Determine the (X, Y) coordinate at the center of the cell enclosing the given text.  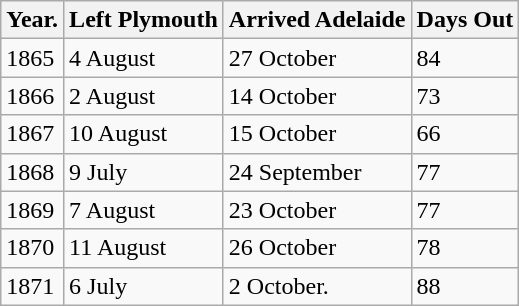
78 (465, 248)
1871 (32, 286)
Left Plymouth (144, 20)
1869 (32, 210)
1866 (32, 96)
84 (465, 58)
4 August (144, 58)
1865 (32, 58)
11 August (144, 248)
2 October. (317, 286)
Days Out (465, 20)
88 (465, 286)
1867 (32, 134)
26 October (317, 248)
Year. (32, 20)
1868 (32, 172)
14 October (317, 96)
Arrived Adelaide (317, 20)
7 August (144, 210)
1870 (32, 248)
2 August (144, 96)
10 August (144, 134)
6 July (144, 286)
15 October (317, 134)
9 July (144, 172)
23 October (317, 210)
73 (465, 96)
24 September (317, 172)
66 (465, 134)
27 October (317, 58)
